Detect which cell encompasses the target text, then output its [X, Y] center coordinate. 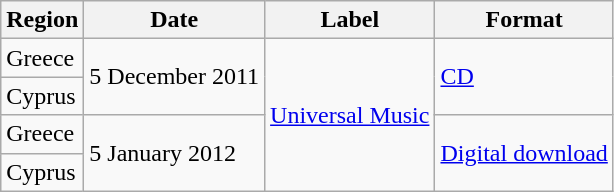
Date [174, 20]
CD [524, 77]
Label [350, 20]
Universal Music [350, 115]
5 December 2011 [174, 77]
Region [42, 20]
Format [524, 20]
5 January 2012 [174, 153]
Digital download [524, 153]
